Locate the cell with the specified text and output its (X, Y) center coordinate. 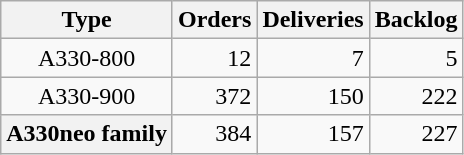
222 (416, 96)
A330neo family (87, 134)
A330-900 (87, 96)
372 (214, 96)
Deliveries (313, 20)
150 (313, 96)
157 (313, 134)
384 (214, 134)
Type (87, 20)
227 (416, 134)
5 (416, 58)
Backlog (416, 20)
Orders (214, 20)
A330-800 (87, 58)
7 (313, 58)
12 (214, 58)
